Find where the given text appears and provide that cell's center as [X, Y] coordinate. 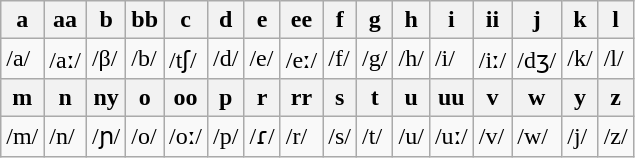
/eː/ [302, 59]
/aː/ [66, 59]
l [616, 20]
/h/ [411, 59]
i [451, 20]
ii [492, 20]
/f/ [340, 59]
d [225, 20]
s [340, 97]
f [340, 20]
/ɾ/ [262, 136]
h [411, 20]
o [145, 97]
/b/ [145, 59]
/w/ [537, 136]
b [106, 20]
/l/ [616, 59]
/v/ [492, 136]
ny [106, 97]
n [66, 97]
y [580, 97]
/s/ [340, 136]
/β/ [106, 59]
/ɲ/ [106, 136]
/dʒ/ [537, 59]
j [537, 20]
/p/ [225, 136]
/m/ [22, 136]
u [411, 97]
a [22, 20]
e [262, 20]
g [375, 20]
/r/ [302, 136]
/e/ [262, 59]
/oː/ [186, 136]
k [580, 20]
bb [145, 20]
oo [186, 97]
/n/ [66, 136]
/iː/ [492, 59]
/g/ [375, 59]
v [492, 97]
c [186, 20]
/o/ [145, 136]
/a/ [22, 59]
/uː/ [451, 136]
ee [302, 20]
w [537, 97]
uu [451, 97]
/i/ [451, 59]
m [22, 97]
/t/ [375, 136]
z [616, 97]
/tʃ/ [186, 59]
p [225, 97]
/d/ [225, 59]
t [375, 97]
r [262, 97]
/j/ [580, 136]
/k/ [580, 59]
/z/ [616, 136]
/u/ [411, 136]
rr [302, 97]
aa [66, 20]
